Capture the cell that displays the provided text and extract its [X, Y] central coordinate. 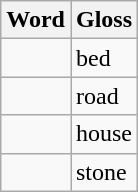
house [104, 134]
Gloss [104, 20]
bed [104, 58]
Word [36, 20]
road [104, 96]
stone [104, 172]
